Output the (x, y) coordinate of the center of the cell containing the given text.  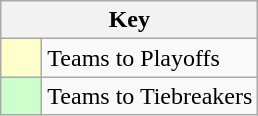
Key (130, 20)
Teams to Playoffs (150, 58)
Teams to Tiebreakers (150, 96)
